From the cell containing the given text, extract its center point as (x, y) coordinate. 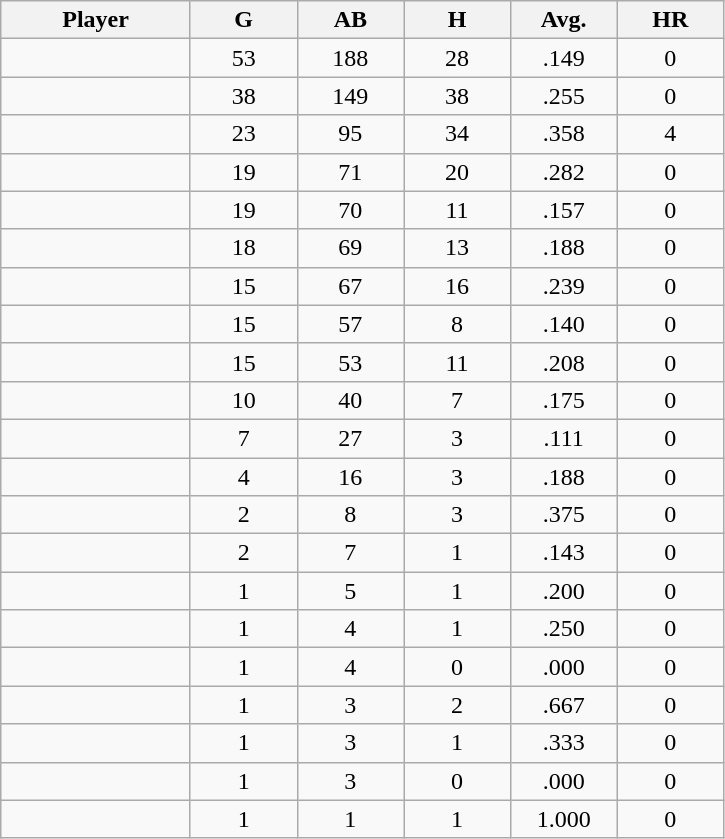
.239 (564, 286)
28 (458, 58)
.667 (564, 705)
.375 (564, 515)
.111 (564, 438)
67 (350, 286)
H (458, 20)
.149 (564, 58)
27 (350, 438)
1.000 (564, 819)
.143 (564, 553)
.250 (564, 629)
.175 (564, 400)
5 (350, 591)
95 (350, 134)
18 (244, 248)
Avg. (564, 20)
69 (350, 248)
70 (350, 210)
.140 (564, 324)
.200 (564, 591)
149 (350, 96)
.282 (564, 172)
34 (458, 134)
G (244, 20)
71 (350, 172)
13 (458, 248)
23 (244, 134)
40 (350, 400)
Player (96, 20)
.333 (564, 743)
.255 (564, 96)
.157 (564, 210)
188 (350, 58)
AB (350, 20)
10 (244, 400)
HR (670, 20)
.358 (564, 134)
.208 (564, 362)
20 (458, 172)
57 (350, 324)
